Return (x, y) of the center of cell containing provided text 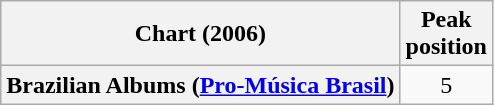
Brazilian Albums (Pro-Música Brasil) (200, 85)
Peak position (446, 34)
Chart (2006) (200, 34)
5 (446, 85)
